From the cell containing the given text, extract its center point as [X, Y] coordinate. 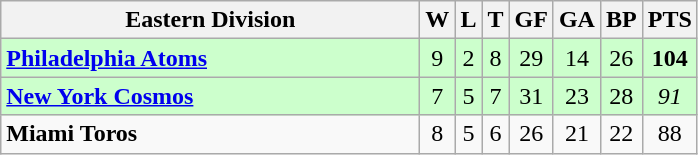
2 [468, 58]
91 [670, 96]
9 [438, 58]
GF [531, 20]
31 [531, 96]
Miami Toros [210, 134]
104 [670, 58]
New York Cosmos [210, 96]
W [438, 20]
Eastern Division [210, 20]
88 [670, 134]
14 [576, 58]
28 [621, 96]
22 [621, 134]
Philadelphia Atoms [210, 58]
6 [496, 134]
23 [576, 96]
T [496, 20]
21 [576, 134]
BP [621, 20]
L [468, 20]
GA [576, 20]
PTS [670, 20]
29 [531, 58]
